Determine the (X, Y) coordinate at the center of the cell enclosing the given text.  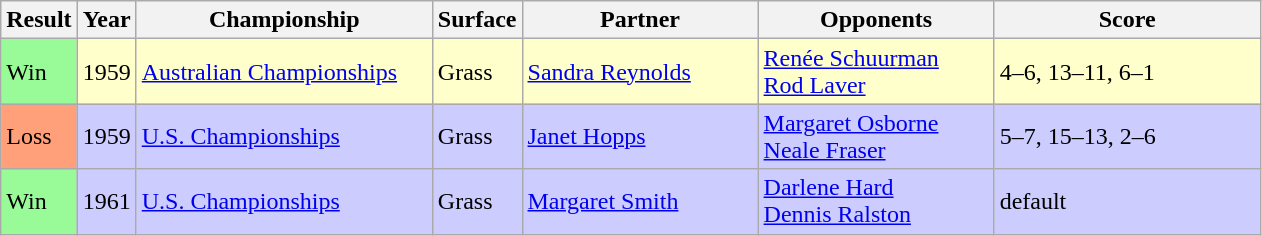
Margaret Smith (640, 202)
Loss (39, 136)
Renée Schuurman Rod Laver (876, 72)
Australian Championships (284, 72)
Margaret Osborne Neale Fraser (876, 136)
default (1127, 202)
Opponents (876, 20)
Result (39, 20)
Championship (284, 20)
5–7, 15–13, 2–6 (1127, 136)
4–6, 13–11, 6–1 (1127, 72)
Score (1127, 20)
Partner (640, 20)
Surface (477, 20)
Darlene Hard Dennis Ralston (876, 202)
Janet Hopps (640, 136)
Sandra Reynolds (640, 72)
Year (106, 20)
1961 (106, 202)
